Pinpoint the cell where the given text exists, returning its (x, y) midpoint coordinate. 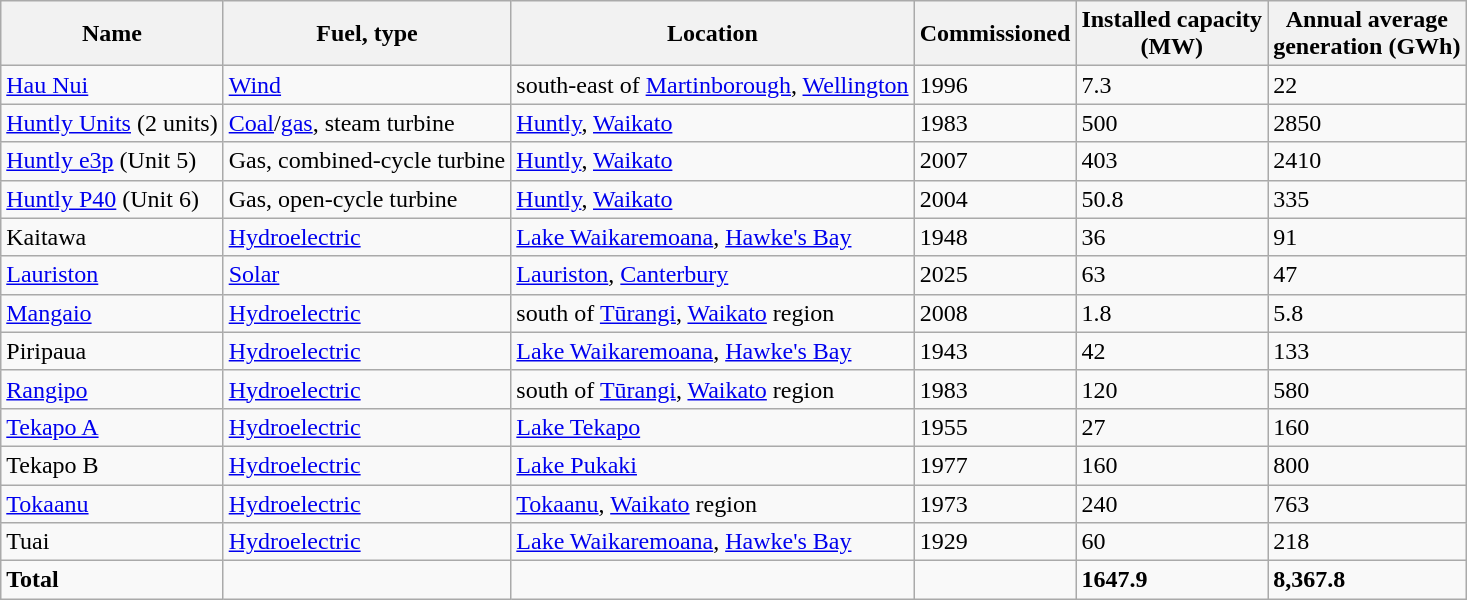
1955 (995, 427)
Huntly Units (2 units) (112, 123)
Huntly e3p (Unit 5) (112, 161)
2007 (995, 161)
1.8 (1172, 313)
Tokaanu, Waikato region (712, 503)
Tuai (112, 542)
7.3 (1172, 85)
1948 (995, 237)
2850 (1367, 123)
335 (1367, 199)
27 (1172, 427)
Tekapo B (112, 465)
Kaitawa (112, 237)
Huntly P40 (Unit 6) (112, 199)
800 (1367, 465)
Wind (367, 85)
5.8 (1367, 313)
Piripaua (112, 351)
1973 (995, 503)
2025 (995, 275)
Lauriston (112, 275)
580 (1367, 389)
63 (1172, 275)
Gas, open-cycle turbine (367, 199)
2004 (995, 199)
Lake Pukaki (712, 465)
Solar (367, 275)
Annual average generation (GWh) (1367, 34)
Name (112, 34)
42 (1172, 351)
8,367.8 (1367, 580)
Total (112, 580)
47 (1367, 275)
403 (1172, 161)
22 (1367, 85)
500 (1172, 123)
Tekapo A (112, 427)
1996 (995, 85)
Commissioned (995, 34)
763 (1367, 503)
50.8 (1172, 199)
Installed capacity (MW) (1172, 34)
south-east of Martinborough, Wellington (712, 85)
240 (1172, 503)
218 (1367, 542)
Lauriston, Canterbury (712, 275)
Lake Tekapo (712, 427)
120 (1172, 389)
60 (1172, 542)
Location (712, 34)
1977 (995, 465)
2410 (1367, 161)
36 (1172, 237)
Gas, combined-cycle turbine (367, 161)
Fuel, type (367, 34)
Coal/gas, steam turbine (367, 123)
2008 (995, 313)
1647.9 (1172, 580)
Rangipo (112, 389)
1943 (995, 351)
Tokaanu (112, 503)
1929 (995, 542)
91 (1367, 237)
Hau Nui (112, 85)
Mangaio (112, 313)
133 (1367, 351)
